Detect which cell encompasses the target text, then output its [x, y] center coordinate. 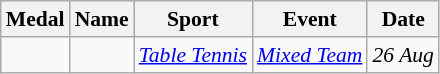
Date [403, 19]
Medal [36, 19]
Name [102, 19]
Sport [193, 19]
Table Tennis [193, 55]
Mixed Team [310, 55]
Event [310, 19]
26 Aug [403, 55]
